Scan for the cell matching the given text and deliver its (X, Y) coordinate at center. 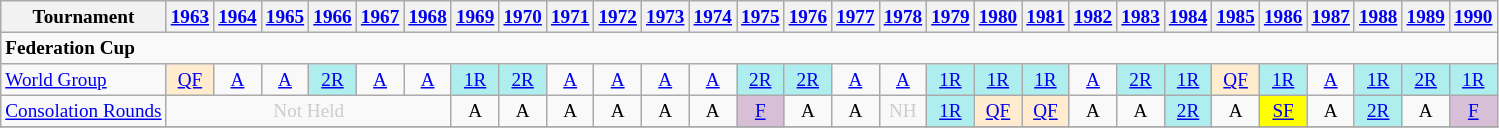
1975 (761, 17)
1967 (380, 17)
1969 (475, 17)
1970 (523, 17)
1984 (1188, 17)
1989 (1426, 17)
1974 (713, 17)
1977 (856, 17)
Not Held (308, 111)
1981 (1046, 17)
1963 (190, 17)
1986 (1283, 17)
NH (903, 111)
1972 (618, 17)
1988 (1378, 17)
1973 (665, 17)
Tournament (84, 17)
1971 (570, 17)
Consolation Rounds (84, 111)
1990 (1473, 17)
World Group (84, 80)
1966 (333, 17)
SF (1283, 111)
1985 (1236, 17)
1964 (238, 17)
1982 (1093, 17)
1987 (1331, 17)
1980 (998, 17)
1983 (1141, 17)
Federation Cup (749, 48)
1965 (285, 17)
1978 (903, 17)
1979 (951, 17)
1968 (428, 17)
1976 (808, 17)
